Determine the (x, y) coordinate at the center of the cell enclosing the given text.  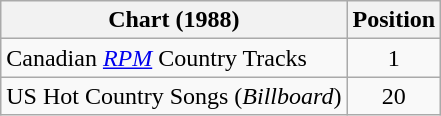
Position (394, 20)
US Hot Country Songs (Billboard) (174, 96)
Canadian RPM Country Tracks (174, 58)
Chart (1988) (174, 20)
20 (394, 96)
1 (394, 58)
